Scan for the cell matching the given text and deliver its (x, y) coordinate at center. 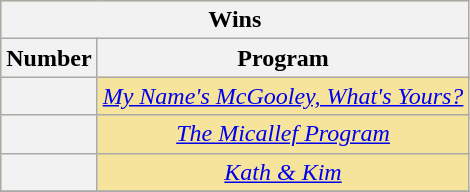
Program (283, 58)
Wins (235, 20)
The Micallef Program (283, 134)
My Name's McGooley, What's Yours? (283, 96)
Number (49, 58)
Kath & Kim (283, 172)
